Locate the cell with the specified text and output its (x, y) center coordinate. 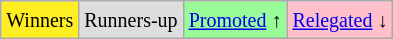
Relegated ↓ (340, 20)
Promoted ↑ (235, 20)
Runners-up (131, 20)
Winners (40, 20)
